For the text-containing cell, return its midpoint in (x, y) coordinate format. 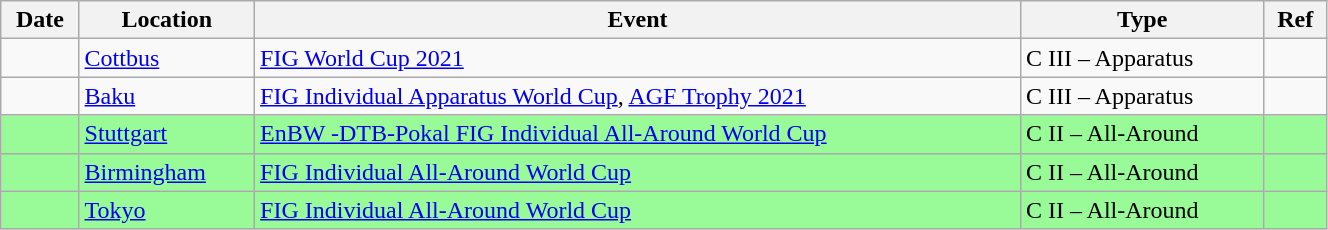
Baku (167, 96)
FIG World Cup 2021 (638, 58)
Ref (1295, 20)
FIG Individual Apparatus World Cup, AGF Trophy 2021 (638, 96)
Birmingham (167, 172)
Date (40, 20)
Stuttgart (167, 134)
Type (1142, 20)
Tokyo (167, 210)
Location (167, 20)
Event (638, 20)
EnBW -DTB-Pokal FIG Individual All-Around World Cup (638, 134)
Cottbus (167, 58)
